Extract the (x, y) coordinate from the center of the cell holding the provided text.  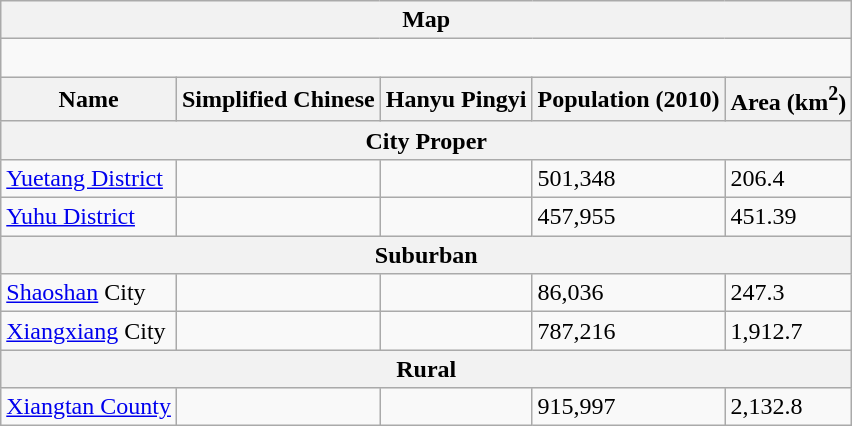
451.39 (788, 217)
Suburban (426, 255)
Map (426, 20)
2,132.8 (788, 407)
Area (km2) (788, 100)
City Proper (426, 140)
915,997 (628, 407)
Shaoshan City (89, 293)
Rural (426, 369)
457,955 (628, 217)
Xiangtan County (89, 407)
Yuetang District (89, 178)
1,912.7 (788, 331)
Name (89, 100)
Simplified Chinese (278, 100)
Yuhu District (89, 217)
501,348 (628, 178)
247.3 (788, 293)
206.4 (788, 178)
787,216 (628, 331)
86,036 (628, 293)
Population (2010) (628, 100)
Xiangxiang City (89, 331)
Hanyu Pingyi (456, 100)
